Capture the cell that displays the provided text and extract its [x, y] central coordinate. 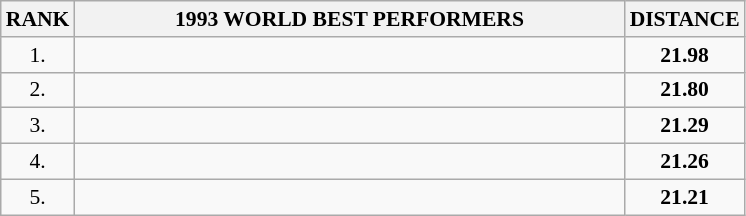
21.98 [685, 55]
4. [38, 162]
RANK [38, 19]
DISTANCE [685, 19]
2. [38, 90]
21.26 [685, 162]
1993 WORLD BEST PERFORMERS [349, 19]
21.80 [685, 90]
3. [38, 126]
1. [38, 55]
21.21 [685, 197]
21.29 [685, 126]
5. [38, 197]
